From the cell containing the given text, extract its center point as [x, y] coordinate. 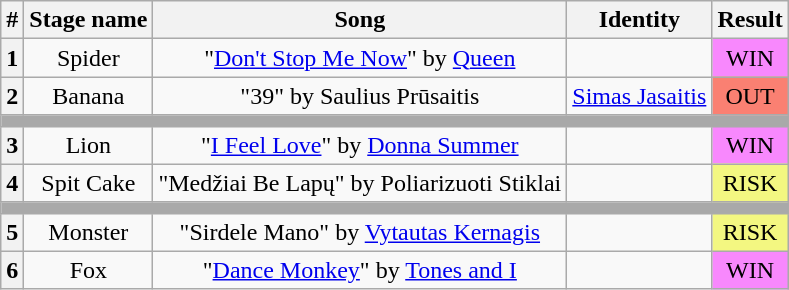
"Sirdele Mano" by Vytautas Kernagis [360, 232]
"39" by Saulius Prūsaitis [360, 96]
4 [12, 183]
Spit Cake [88, 183]
"Medžiai Be Lapų" by Poliarizuoti Stiklai [360, 183]
Lion [88, 145]
2 [12, 96]
Stage name [88, 20]
"I Feel Love" by Donna Summer [360, 145]
1 [12, 58]
Song [360, 20]
Simas Jasaitis [640, 96]
"Don't Stop Me Now" by Queen [360, 58]
Result [750, 20]
# [12, 20]
Fox [88, 270]
Identity [640, 20]
Banana [88, 96]
3 [12, 145]
"Dance Monkey" by Tones and I [360, 270]
6 [12, 270]
Spider [88, 58]
OUT [750, 96]
Monster [88, 232]
5 [12, 232]
